For the text-containing cell, return its midpoint in [x, y] coordinate format. 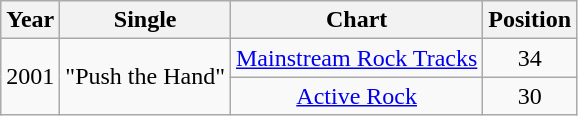
30 [530, 96]
2001 [30, 77]
Single [146, 20]
34 [530, 58]
"Push the Hand" [146, 77]
Mainstream Rock Tracks [356, 58]
Chart [356, 20]
Year [30, 20]
Active Rock [356, 96]
Position [530, 20]
